Scan for the cell matching the given text and deliver its (x, y) coordinate at center. 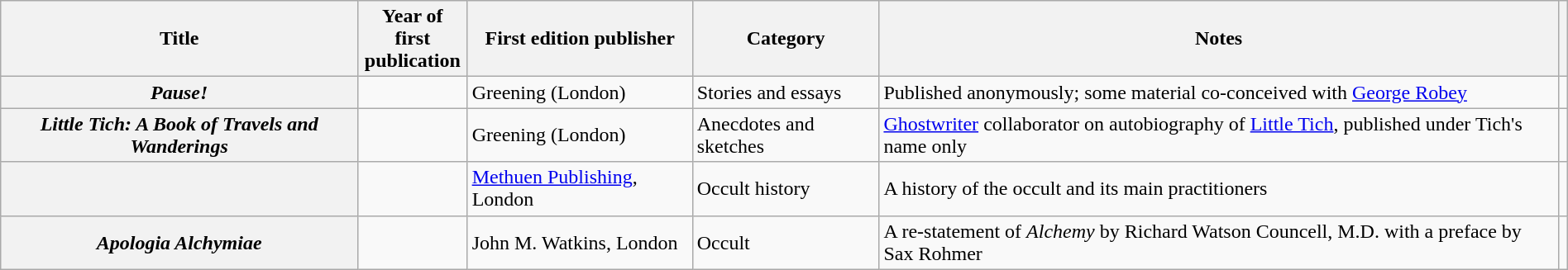
Ghostwriter collaborator on autobiography of Little Tich, published under Tich's name only (1219, 135)
Stories and essays (786, 92)
A history of the occult and its main practitioners (1219, 188)
Title (179, 39)
First edition publisher (580, 39)
Pause! (179, 92)
Methuen Publishing, London (580, 188)
Year of firstpublication (414, 39)
Notes (1219, 39)
Category (786, 39)
John M. Watkins, London (580, 243)
Little Tich: A Book of Travels and Wanderings (179, 135)
Published anonymously; some material co-conceived with George Robey (1219, 92)
A re-statement of Alchemy by Richard Watson Councell, M.D. with a preface by Sax Rohmer (1219, 243)
Occult history (786, 188)
Apologia Alchymiae (179, 243)
Occult (786, 243)
Anecdotes and sketches (786, 135)
